Output the (X, Y) coordinate of the center of the cell containing the given text.  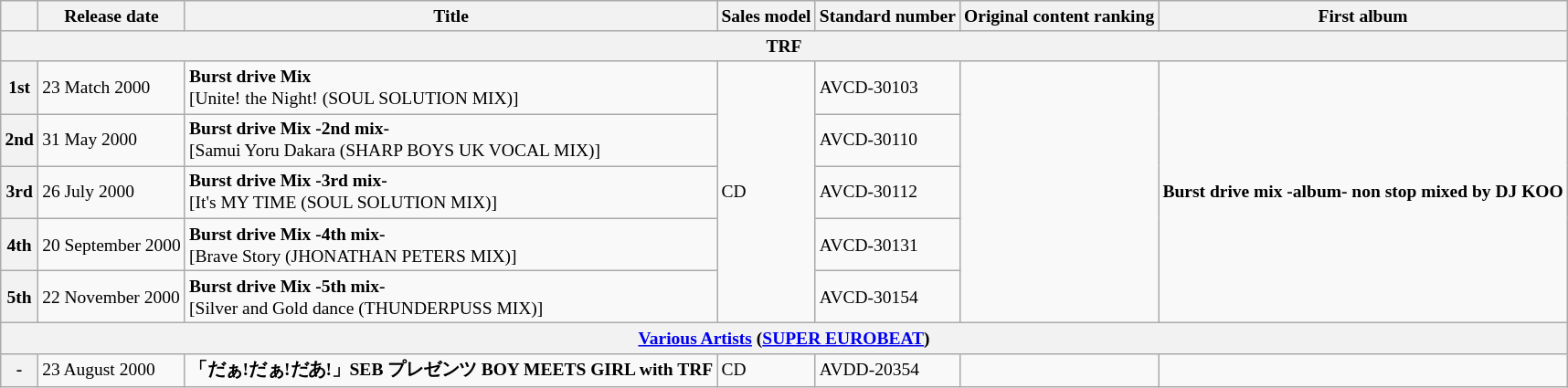
「だぁ!だぁ!だあ!」SEB プレゼンツ BOY MEETS GIRL with TRF (450, 370)
AVCD-30112 (887, 192)
22 November 2000 (111, 296)
Burst drive mix -album- non stop mixed by DJ KOO (1363, 192)
Burst drive Mix[Unite! the Night! (SOUL SOLUTION MIX)] (450, 88)
TRF (784, 46)
Original content ranking (1058, 16)
31 May 2000 (111, 141)
Various Artists (SUPER EUROBEAT) (784, 338)
23 Match 2000 (111, 88)
AVCD-30131 (887, 245)
Burst drive Mix -3rd mix-[It's MY TIME (SOUL SOLUTION MIX)] (450, 192)
AVCD-30103 (887, 88)
26 July 2000 (111, 192)
23 August 2000 (111, 370)
AVDD-20354 (887, 370)
1st (20, 88)
First album (1363, 16)
- (20, 370)
AVCD-30110 (887, 141)
4th (20, 245)
Burst drive Mix -5th mix-[Silver and Gold dance (THUNDERPUSS MIX)] (450, 296)
2nd (20, 141)
Standard number (887, 16)
5th (20, 296)
Release date (111, 16)
Sales model (766, 16)
Title (450, 16)
Burst drive Mix -2nd mix-[Samui Yoru Dakara (SHARP BOYS UK VOCAL MIX)] (450, 141)
AVCD-30154 (887, 296)
3rd (20, 192)
20 September 2000 (111, 245)
Burst drive Mix -4th mix-[Brave Story (JHONATHAN PETERS MIX)] (450, 245)
